Find where the given text appears and provide that cell's center as [x, y] coordinate. 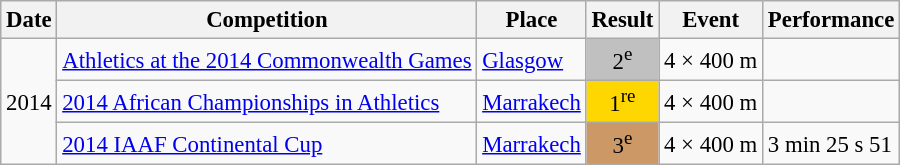
3 min 25 s 51 [832, 144]
Competition [267, 20]
2014 IAAF Continental Cup [267, 144]
2014 African Championships in Athletics [267, 102]
2e [622, 60]
Place [532, 20]
Athletics at the 2014 Commonwealth Games [267, 60]
Performance [832, 20]
Event [711, 20]
Glasgow [532, 60]
Date [29, 20]
Result [622, 20]
1re [622, 102]
3e [622, 144]
